From the cell containing the given text, extract its center point as [X, Y] coordinate. 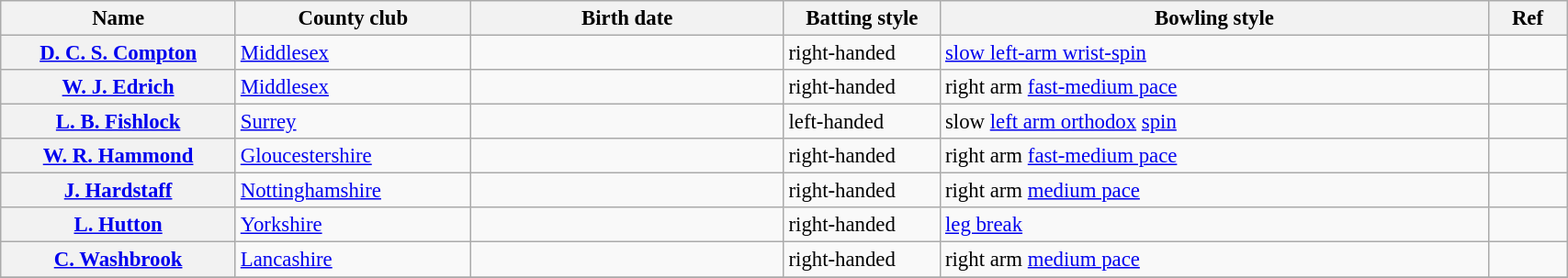
Batting style [862, 18]
W. J. Edrich [118, 87]
C. Washbrook [118, 260]
leg break [1214, 225]
Gloucestershire [353, 156]
W. R. Hammond [118, 156]
Name [118, 18]
Surrey [353, 122]
D. C. S. Compton [118, 53]
Bowling style [1214, 18]
Lancashire [353, 260]
L. Hutton [118, 225]
slow left-arm wrist-spin [1214, 53]
Nottinghamshire [353, 191]
left-handed [862, 122]
slow left arm orthodox spin [1214, 122]
County club [353, 18]
Yorkshire [353, 225]
L. B. Fishlock [118, 122]
Birth date [626, 18]
J. Hardstaff [118, 191]
Ref [1527, 18]
